Search for the cell housing the specified text and yield its [X, Y] center coordinate. 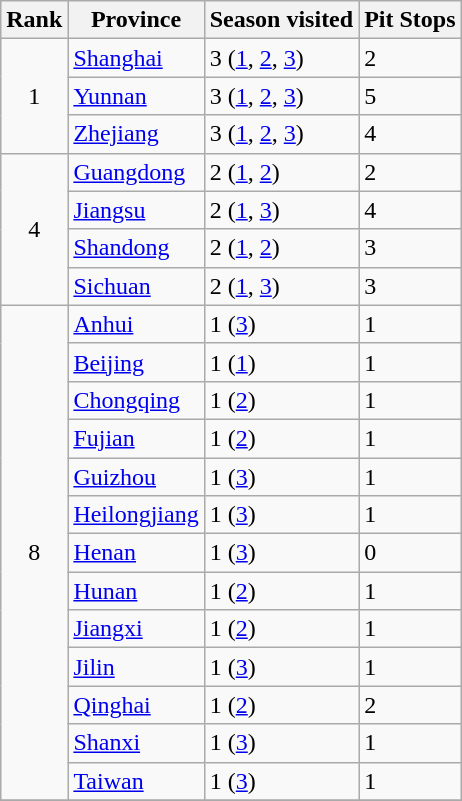
Guizhou [136, 477]
Jiangxi [136, 629]
Zhejiang [136, 134]
Yunnan [136, 96]
Hunan [136, 591]
Anhui [136, 324]
Fujian [136, 438]
5 [410, 96]
Qinghai [136, 705]
Jilin [136, 667]
Taiwan [136, 781]
Shandong [136, 248]
8 [34, 552]
1 (1) [281, 362]
Guangdong [136, 172]
Sichuan [136, 286]
Rank [34, 20]
0 [410, 553]
Heilongjiang [136, 515]
Season visited [281, 20]
Chongqing [136, 400]
Henan [136, 553]
Shanxi [136, 743]
Shanghai [136, 58]
Beijing [136, 362]
Province [136, 20]
Jiangsu [136, 210]
Pit Stops [410, 20]
